From the cell containing the given text, extract its center point as [x, y] coordinate. 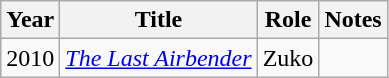
Year [30, 20]
Role [288, 20]
Title [158, 20]
2010 [30, 58]
The Last Airbender [158, 58]
Notes [353, 20]
Zuko [288, 58]
